Identify which cell holds the provided text, then report its (X, Y) central coordinate. 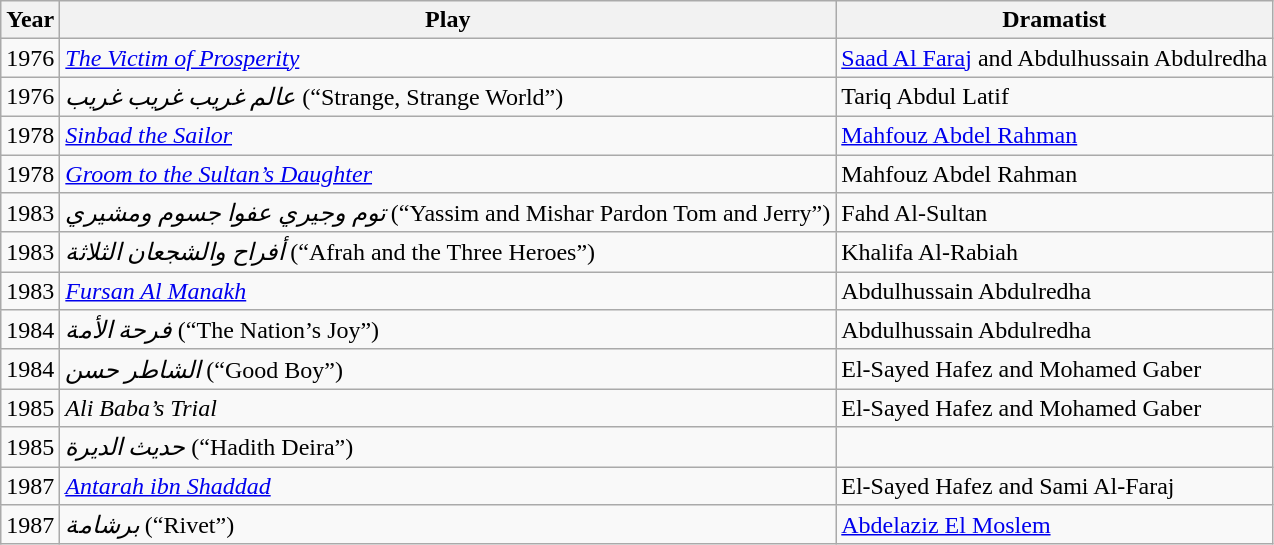
Khalifa Al-Rabiah (1054, 252)
فرحة الأمة (“The Nation’s Joy”) (448, 330)
Groom to the Sultan’s Daughter (448, 173)
Abdelaziz El Moslem (1054, 525)
Ali Baba’s Trial (448, 408)
Antarah ibn Shaddad (448, 485)
Fahd Al-Sultan (1054, 213)
Sinbad the Sailor (448, 135)
Dramatist (1054, 20)
Play (448, 20)
Fursan Al Manakh (448, 291)
الشاطر حسن (“Good Boy”) (448, 369)
Tariq Abdul Latif (1054, 97)
عالم غريب غريب غريب (“Strange, Strange World”) (448, 97)
The Victim of Prosperity (448, 58)
Year (30, 20)
حديث الديرة (“Hadith Deira”) (448, 447)
أفراح والشجعان الثلاثة (“Afrah and the Three Heroes”) (448, 252)
برشامة (“Rivet”) (448, 525)
El-Sayed Hafez and Sami Al-Faraj (1054, 485)
توم وجيري عفوا جسوم ومشيري (“Yassim and Mishar Pardon Tom and Jerry”) (448, 213)
Saad Al Faraj and Abdulhussain Abdulredha (1054, 58)
